From the cell containing the given text, extract its center point as [X, Y] coordinate. 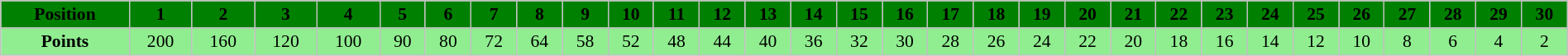
21 [1133, 15]
25 [1315, 15]
80 [448, 41]
44 [723, 41]
48 [676, 41]
64 [539, 41]
3 [286, 15]
27 [1408, 15]
36 [814, 41]
100 [348, 41]
9 [586, 15]
52 [630, 41]
200 [160, 41]
5 [402, 15]
Position [65, 15]
58 [586, 41]
17 [951, 15]
13 [767, 15]
160 [223, 41]
Points [65, 41]
29 [1499, 15]
120 [286, 41]
72 [495, 41]
15 [858, 15]
11 [676, 15]
32 [858, 41]
40 [767, 41]
7 [495, 15]
1 [160, 15]
23 [1224, 15]
90 [402, 41]
19 [1042, 15]
